Find where the given text appears and provide that cell's center as (x, y) coordinate. 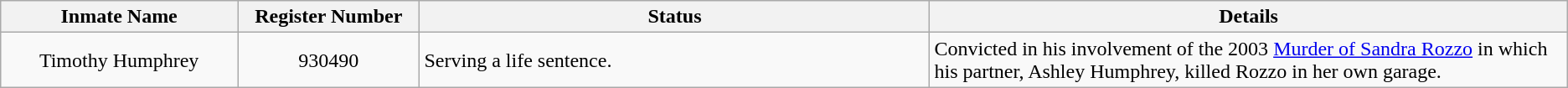
Inmate Name (119, 17)
Details (1248, 17)
930490 (328, 60)
Register Number (328, 17)
Convicted in his involvement of the 2003 Murder of Sandra Rozzo in which his partner, Ashley Humphrey, killed Rozzo in her own garage. (1248, 60)
Status (675, 17)
Timothy Humphrey (119, 60)
Serving a life sentence. (675, 60)
